Search for the cell housing the specified text and yield its (X, Y) center coordinate. 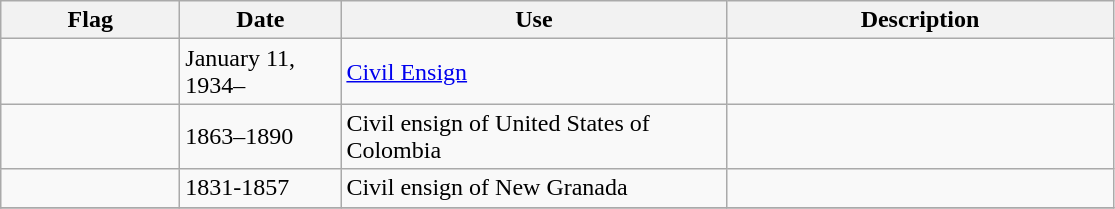
Civil ensign of New Granada (534, 188)
Civil ensign of United States of Colombia (534, 136)
1831-1857 (260, 188)
Use (534, 20)
Flag (90, 20)
January 11, 1934– (260, 72)
Civil Ensign (534, 72)
Description (920, 20)
1863–1890 (260, 136)
Date (260, 20)
